Return [x, y] of the center of cell containing provided text 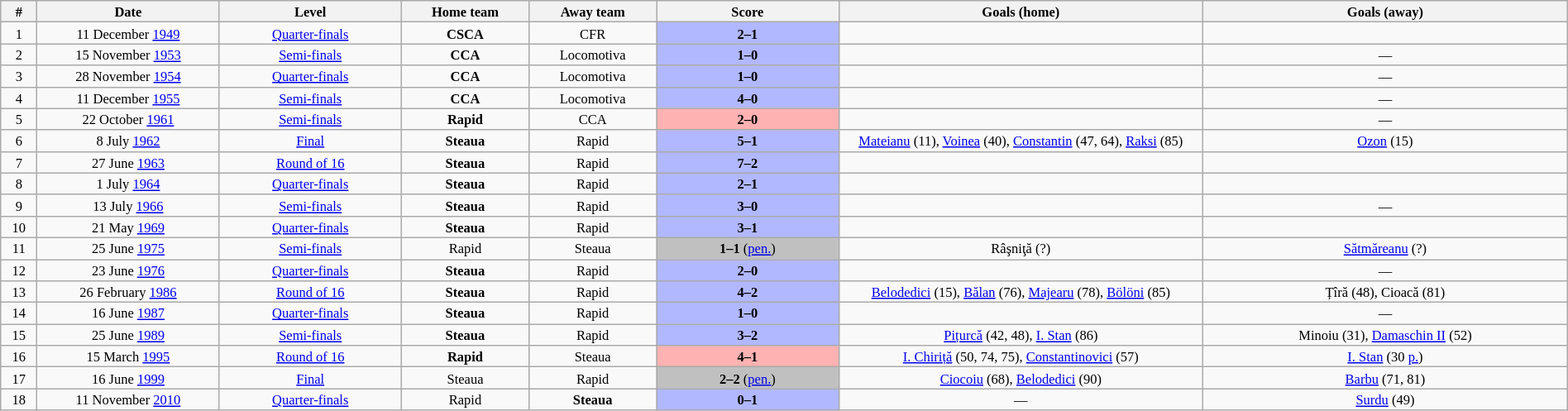
0–1 [748, 399]
9 [19, 205]
17 [19, 378]
Goals (away) [1386, 12]
2 [19, 55]
3–2 [748, 335]
1–1 (pen.) [748, 248]
Ozon (15) [1386, 141]
I. Stan (30 p.) [1386, 356]
12 [19, 270]
Surdu (49) [1386, 399]
4–0 [748, 98]
Mateianu (11), Voinea (40), Constantin (47, 64), Raksi (85) [1021, 141]
Minoiu (31), Damaschin II (52) [1386, 335]
21 May 1969 [128, 227]
8 July 1962 [128, 141]
28 November 1954 [128, 76]
Ciocoiu (68), Belodedici (90) [1021, 378]
16 June 1987 [128, 313]
15 [19, 335]
5 [19, 119]
11 November 2010 [128, 399]
4–2 [748, 292]
22 October 1961 [128, 119]
8 [19, 184]
Goals (home) [1021, 12]
Țîră (48), Cioacă (81) [1386, 292]
1 [19, 33]
26 February 1986 [128, 292]
16 [19, 356]
1 July 1964 [128, 184]
Barbu (71, 81) [1386, 378]
13 July 1966 [128, 205]
2–2 (pen.) [748, 378]
11 [19, 248]
27 June 1963 [128, 162]
10 [19, 227]
Râşniţă (?) [1021, 248]
11 December 1955 [128, 98]
14 [19, 313]
6 [19, 141]
CSCA [465, 33]
3 [19, 76]
4–1 [748, 356]
3–0 [748, 205]
7 [19, 162]
15 March 1995 [128, 356]
18 [19, 399]
Belodedici (15), Bălan (76), Majearu (78), Bölöni (85) [1021, 292]
25 June 1975 [128, 248]
25 June 1989 [128, 335]
Date [128, 12]
Home team [465, 12]
CFR [593, 33]
3–1 [748, 227]
16 June 1999 [128, 378]
Pițurcă (42, 48), I. Stan (86) [1021, 335]
13 [19, 292]
Away team [593, 12]
15 November 1953 [128, 55]
4 [19, 98]
5–1 [748, 141]
# [19, 12]
Level [310, 12]
7–2 [748, 162]
23 June 1976 [128, 270]
11 December 1949 [128, 33]
Sătmăreanu (?) [1386, 248]
Score [748, 12]
I. Chiriță (50, 74, 75), Constantinovici (57) [1021, 356]
